Detect which cell encompasses the target text, then output its (X, Y) center coordinate. 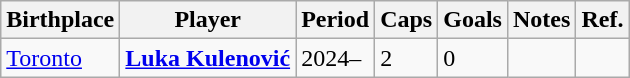
Period (336, 20)
Toronto (60, 58)
Caps (406, 20)
2024– (336, 58)
Luka Kulenović (208, 58)
Player (208, 20)
Birthplace (60, 20)
Ref. (602, 20)
2 (406, 58)
Notes (541, 20)
Goals (473, 20)
0 (473, 58)
